For the text-containing cell, return its midpoint in [x, y] coordinate format. 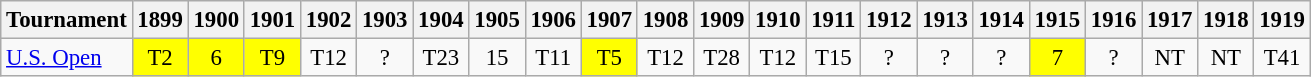
1919 [1282, 20]
1903 [385, 20]
1900 [216, 20]
U.S. Open [66, 58]
T11 [553, 58]
1916 [1113, 20]
15 [497, 58]
7 [1057, 58]
1914 [1001, 20]
6 [216, 58]
T2 [160, 58]
1917 [1170, 20]
1906 [553, 20]
1911 [834, 20]
1912 [889, 20]
1913 [945, 20]
T9 [272, 58]
1915 [1057, 20]
T15 [834, 58]
1901 [272, 20]
1909 [722, 20]
T23 [441, 58]
1908 [665, 20]
1910 [778, 20]
1899 [160, 20]
1904 [441, 20]
Tournament [66, 20]
1907 [609, 20]
1918 [1226, 20]
T5 [609, 58]
1902 [328, 20]
T41 [1282, 58]
1905 [497, 20]
T28 [722, 58]
